Scan for the cell matching the given text and deliver its (X, Y) coordinate at center. 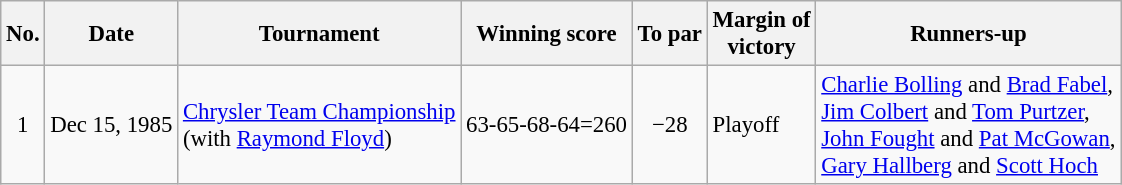
−28 (670, 126)
Charlie Bolling and Brad Fabel, Jim Colbert and Tom Purtzer, John Fought and Pat McGowan, Gary Hallberg and Scott Hoch (968, 126)
Runners-up (968, 34)
Chrysler Team Championship(with Raymond Floyd) (320, 126)
To par (670, 34)
Dec 15, 1985 (112, 126)
Playoff (762, 126)
63-65-68-64=260 (547, 126)
Tournament (320, 34)
Date (112, 34)
1 (23, 126)
No. (23, 34)
Margin ofvictory (762, 34)
Winning score (547, 34)
